From the cell containing the given text, extract its center point as [X, Y] coordinate. 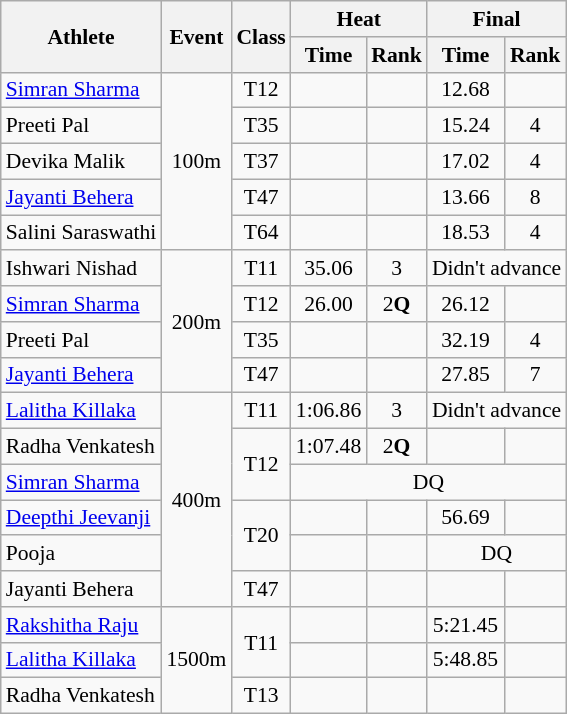
Pooja [82, 554]
5:48.85 [466, 660]
Ishwari Nishad [82, 269]
Final [496, 19]
13.66 [466, 197]
T13 [260, 696]
Rakshitha Raju [82, 625]
1:07.48 [328, 447]
32.19 [466, 340]
T37 [260, 162]
100m [196, 161]
18.53 [466, 233]
Event [196, 36]
27.85 [466, 375]
Athlete [82, 36]
Heat [359, 19]
15.24 [466, 126]
17.02 [466, 162]
12.68 [466, 90]
T20 [260, 536]
200m [196, 322]
26.12 [466, 304]
35.06 [328, 269]
7 [535, 375]
400m [196, 500]
8 [535, 197]
Deepthi Jeevanji [82, 518]
26.00 [328, 304]
Class [260, 36]
T64 [260, 233]
56.69 [466, 518]
1500m [196, 660]
1:06.86 [328, 411]
Devika Malik [82, 162]
5:21.45 [466, 625]
Salini Saraswathi [82, 233]
